Identify which cell holds the provided text, then report its (X, Y) central coordinate. 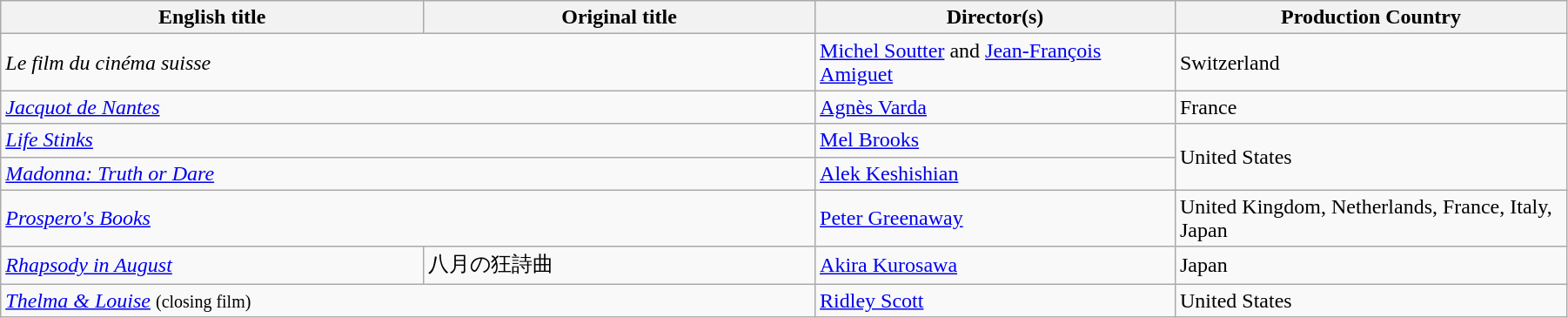
United Kingdom, Netherlands, France, Italy, Japan (1370, 218)
Madonna: Truth or Dare (408, 173)
Jacquot de Nantes (408, 107)
Life Stinks (408, 140)
Mel Brooks (995, 140)
English title (212, 17)
France (1370, 107)
Director(s) (995, 17)
Alek Keshishian (995, 173)
Production Country (1370, 17)
Le film du cinéma suisse (408, 63)
Agnès Varda (995, 107)
Prospero's Books (408, 218)
Rhapsody in August (212, 265)
Akira Kurosawa (995, 265)
Original title (620, 17)
Japan (1370, 265)
Ridley Scott (995, 301)
八月の狂詩曲 (620, 265)
Switzerland (1370, 63)
Peter Greenaway (995, 218)
Thelma & Louise (closing film) (408, 301)
Michel Soutter and Jean-François Amiguet (995, 63)
